For the text-containing cell, return its midpoint in (x, y) coordinate format. 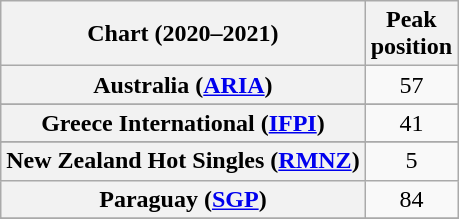
5 (411, 161)
57 (411, 85)
New Zealand Hot Singles (RMNZ) (183, 161)
41 (411, 123)
84 (411, 199)
Greece International (IFPI) (183, 123)
Australia (ARIA) (183, 85)
Paraguay (SGP) (183, 199)
Chart (2020–2021) (183, 34)
Peakposition (411, 34)
